Extract the (x, y) coordinate from the center of the cell holding the provided text.  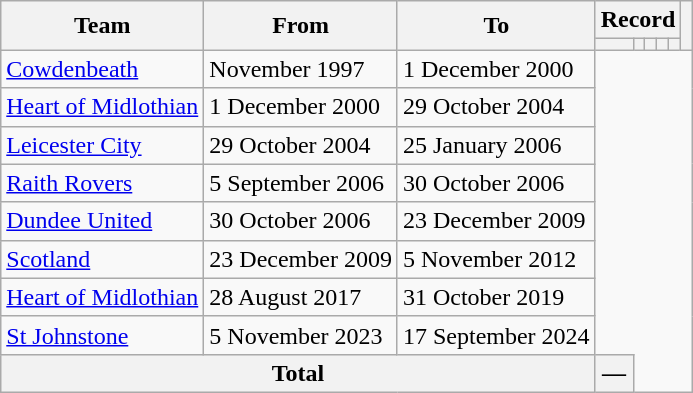
Total (298, 373)
November 1997 (301, 69)
17 September 2024 (496, 335)
— (614, 373)
31 October 2019 (496, 297)
Leicester City (102, 145)
Cowdenbeath (102, 69)
28 August 2017 (301, 297)
25 January 2006 (496, 145)
5 November 2012 (496, 259)
5 November 2023 (301, 335)
From (301, 26)
Scotland (102, 259)
Dundee United (102, 221)
To (496, 26)
Team (102, 26)
5 September 2006 (301, 183)
St Johnstone (102, 335)
Record (638, 20)
Raith Rovers (102, 183)
